Find where the given text appears and provide that cell's center as (x, y) coordinate. 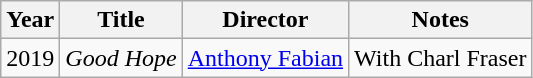
Year (30, 20)
2019 (30, 58)
Director (265, 20)
Title (121, 20)
With Charl Fraser (440, 58)
Anthony Fabian (265, 58)
Good Hope (121, 58)
Notes (440, 20)
